Capture the cell that displays the provided text and extract its [x, y] central coordinate. 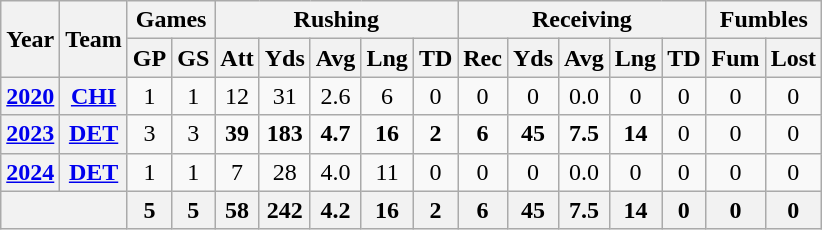
Rec [483, 58]
4.0 [336, 172]
Rushing [336, 20]
Lost [793, 58]
4.2 [336, 210]
58 [237, 210]
2020 [30, 96]
7 [237, 172]
28 [284, 172]
Fumbles [764, 20]
Fum [736, 58]
Games [170, 20]
11 [387, 172]
Team [94, 39]
39 [237, 134]
Att [237, 58]
4.7 [336, 134]
CHI [94, 96]
GP [149, 58]
242 [284, 210]
GS [194, 58]
Receiving [582, 20]
2024 [30, 172]
12 [237, 96]
2023 [30, 134]
31 [284, 96]
Year [30, 39]
2.6 [336, 96]
183 [284, 134]
